Output the [X, Y] coordinate of the center of the cell containing the given text.  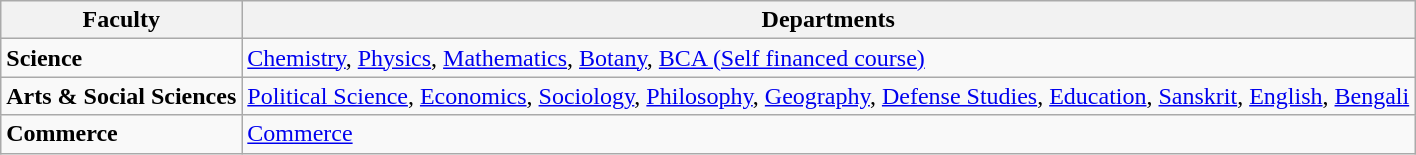
Chemistry, Physics, Mathematics, Botany, BCA (Self financed course) [828, 58]
Departments [828, 20]
Political Science, Economics, Sociology, Philosophy, Geography, Defense Studies, Education, Sanskrit, English, Bengali [828, 96]
Arts & Social Sciences [122, 96]
Faculty [122, 20]
Science [122, 58]
